For the text-containing cell, return its midpoint in (X, Y) coordinate format. 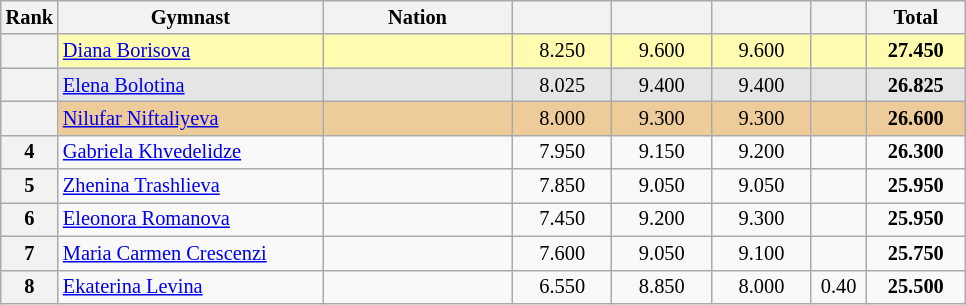
26.825 (916, 85)
Nation (418, 17)
26.600 (916, 118)
Ekaterina Levina (190, 287)
Diana Borisova (190, 51)
Total (916, 17)
6 (30, 219)
Rank (30, 17)
7.950 (562, 152)
Maria Carmen Crescenzi (190, 253)
25.750 (916, 253)
27.450 (916, 51)
8.850 (662, 287)
6.550 (562, 287)
8.025 (562, 85)
7.850 (562, 186)
Nilufar Niftaliyeva (190, 118)
8 (30, 287)
7 (30, 253)
4 (30, 152)
7.450 (562, 219)
0.40 (838, 287)
Eleonora Romanova (190, 219)
9.100 (762, 253)
Elena Bolotina (190, 85)
25.500 (916, 287)
26.300 (916, 152)
5 (30, 186)
Zhenina Trashlieva (190, 186)
Gymnast (190, 17)
7.600 (562, 253)
Gabriela Khvedelidze (190, 152)
8.250 (562, 51)
9.150 (662, 152)
